Output the [X, Y] coordinate of the center of the cell containing the given text.  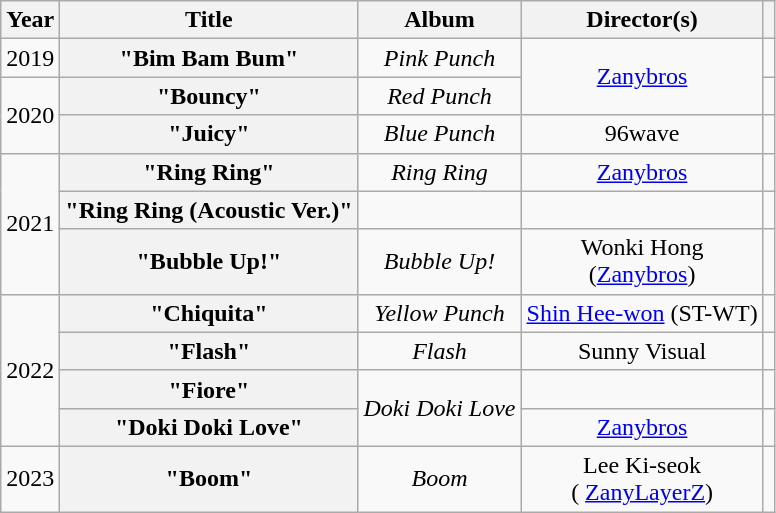
Director(s) [642, 20]
Red Punch [440, 96]
2023 [30, 478]
Ring Ring [440, 172]
Blue Punch [440, 134]
2022 [30, 370]
Boom [440, 478]
Lee Ki-seok( ZanyLayerZ) [642, 478]
"Flash" [209, 351]
Pink Punch [440, 58]
Flash [440, 351]
"Juicy" [209, 134]
"Chiquita" [209, 313]
96wave [642, 134]
"Bim Bam Bum" [209, 58]
Wonki Hong(Zanybros) [642, 262]
"Ring Ring" [209, 172]
"Ring Ring (Acoustic Ver.)" [209, 210]
Yellow Punch [440, 313]
Sunny Visual [642, 351]
2020 [30, 115]
Bubble Up! [440, 262]
"Bouncy" [209, 96]
"Fiore" [209, 389]
"Doki Doki Love" [209, 427]
"Boom" [209, 478]
Year [30, 20]
"Bubble Up!" [209, 262]
Album [440, 20]
Doki Doki Love [440, 408]
Shin Hee-won (ST-WT) [642, 313]
2019 [30, 58]
2021 [30, 224]
Title [209, 20]
